Capture the cell that displays the provided text and extract its [X, Y] central coordinate. 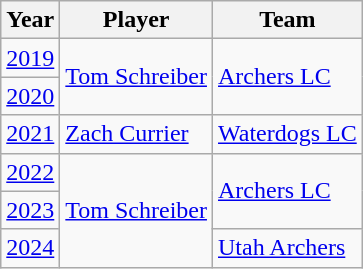
2020 [30, 96]
2019 [30, 58]
Utah Archers [287, 248]
2024 [30, 248]
Player [136, 20]
2021 [30, 134]
2022 [30, 172]
2023 [30, 210]
Team [287, 20]
Zach Currier [136, 134]
Year [30, 20]
Waterdogs LC [287, 134]
